Provide the (x, y) coordinate of the cell's center where the given text is located.  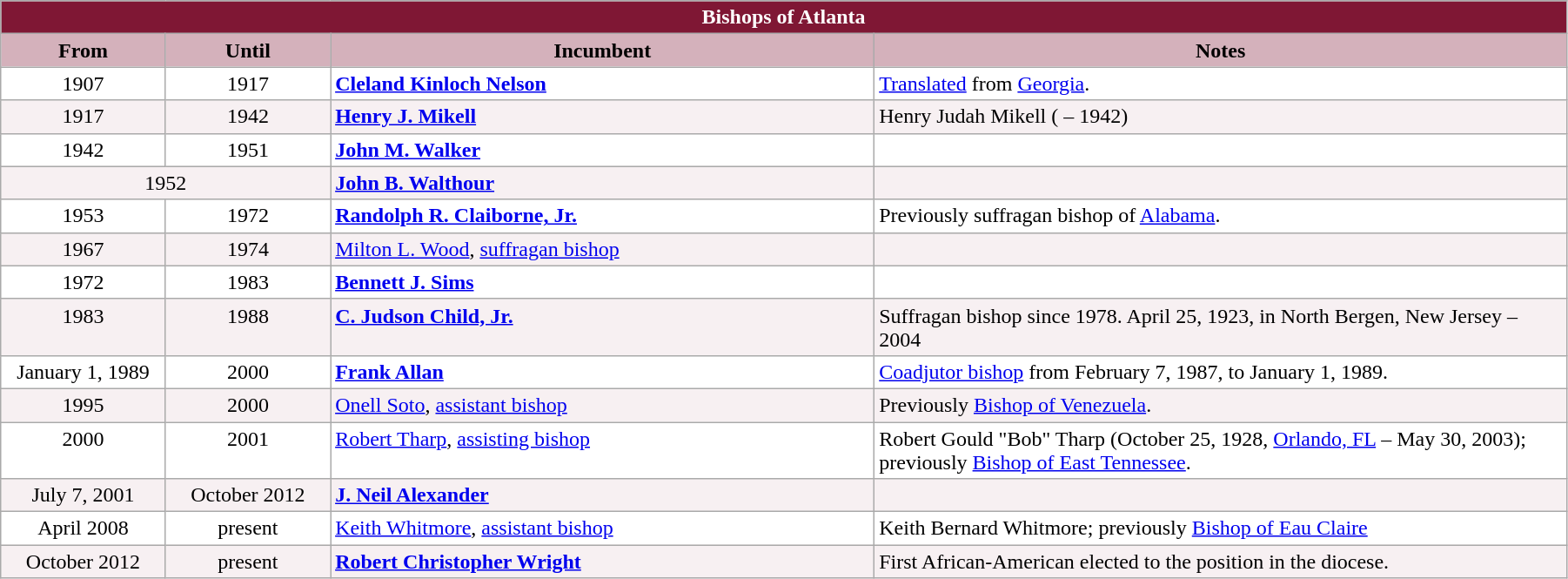
From (84, 50)
Coadjutor bishop from February 7, 1987, to January 1, 1989. (1221, 372)
Frank Allan (602, 372)
1952 (165, 183)
1907 (84, 84)
Suffragan bishop since 1978. April 25, 1923, in North Bergen, New Jersey – 2004 (1221, 327)
Translated from Georgia. (1221, 84)
1995 (84, 405)
J. Neil Alexander (602, 495)
Henry J. Mikell (602, 117)
1967 (84, 249)
1951 (247, 150)
Previously suffragan bishop of Alabama. (1221, 216)
Notes (1221, 50)
Robert Tharp, assisting bishop (602, 449)
April 2008 (84, 529)
Cleland Kinloch Nelson (602, 84)
Until (247, 50)
John B. Walthour (602, 183)
Robert Gould "Bob" Tharp (October 25, 1928, Orlando, FL – May 30, 2003); previously Bishop of East Tennessee. (1221, 449)
First African-American elected to the position in the diocese. (1221, 562)
Incumbent (602, 50)
Bishops of Atlanta (784, 17)
C. Judson Child, Jr. (602, 327)
Henry Judah Mikell ( – 1942) (1221, 117)
John M. Walker (602, 150)
Keith Bernard Whitmore; previously Bishop of Eau Claire (1221, 529)
January 1, 1989 (84, 372)
Previously Bishop of Venezuela. (1221, 405)
July 7, 2001 (84, 495)
1953 (84, 216)
Robert Christopher Wright (602, 562)
2001 (247, 449)
1988 (247, 327)
Randolph R. Claiborne, Jr. (602, 216)
Milton L. Wood, suffragan bishop (602, 249)
1974 (247, 249)
Keith Whitmore, assistant bishop (602, 529)
Onell Soto, assistant bishop (602, 405)
Bennett J. Sims (602, 282)
